Determine the (x, y) coordinate at the center of the cell enclosing the given text.  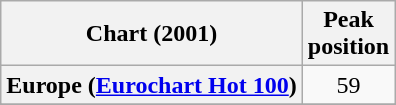
Peakposition (348, 34)
Europe (Eurochart Hot 100) (152, 85)
59 (348, 85)
Chart (2001) (152, 34)
